For the text-containing cell, return its midpoint in [X, Y] coordinate format. 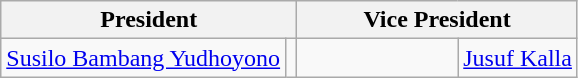
Vice President [438, 20]
Jusuf Kalla [518, 58]
Susilo Bambang Yudhoyono [144, 58]
President [149, 20]
